From the cell containing the given text, extract its center point as (X, Y) coordinate. 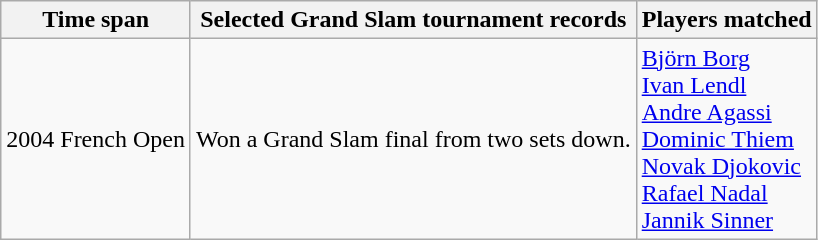
Selected Grand Slam tournament records (413, 20)
2004 French Open (96, 139)
Players matched (726, 20)
Björn BorgIvan LendlAndre AgassiDominic ThiemNovak DjokovicRafael NadalJannik Sinner (726, 139)
Time span (96, 20)
Won a Grand Slam final from two sets down. (413, 139)
